Pinpoint the cell where the given text exists, returning its (X, Y) midpoint coordinate. 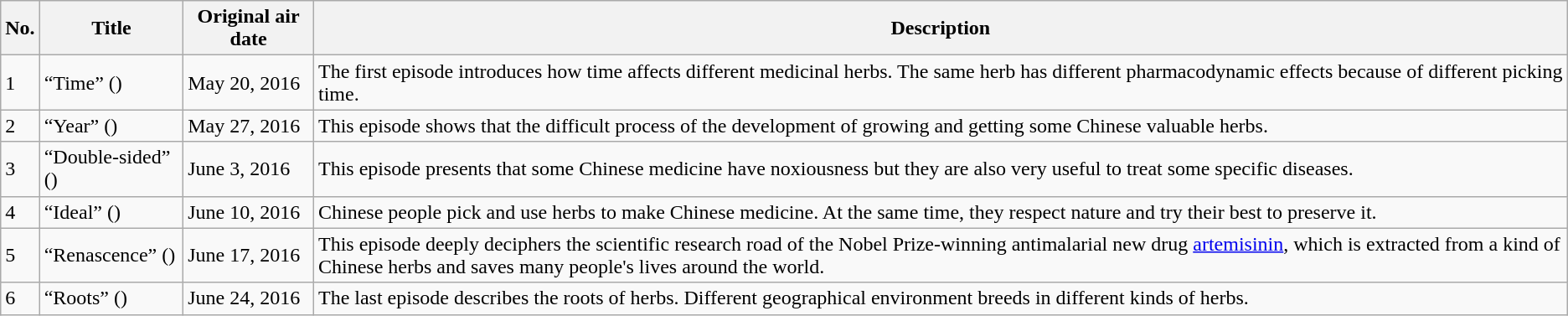
No. (20, 28)
4 (20, 212)
Title (111, 28)
May 20, 2016 (249, 82)
June 10, 2016 (249, 212)
1 (20, 82)
“Roots” () (111, 298)
This episode presents that some Chinese medicine have noxiousness but they are also very useful to treat some specific diseases. (940, 169)
6 (20, 298)
“Double-sided” () (111, 169)
May 27, 2016 (249, 126)
The last episode describes the roots of herbs. Different geographical environment breeds in different kinds of herbs. (940, 298)
5 (20, 255)
2 (20, 126)
“Ideal” () (111, 212)
June 24, 2016 (249, 298)
“Renascence” () (111, 255)
Chinese people pick and use herbs to make Chinese medicine. At the same time, they respect nature and try their best to preserve it. (940, 212)
“Time” () (111, 82)
June 3, 2016 (249, 169)
3 (20, 169)
June 17, 2016 (249, 255)
“Year” () (111, 126)
This episode shows that the difficult process of the development of growing and getting some Chinese valuable herbs. (940, 126)
Description (940, 28)
Original air date (249, 28)
